Pinpoint the cell where the given text exists, returning its [X, Y] midpoint coordinate. 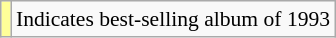
Indicates best-selling album of 1993 [173, 19]
